Search for the cell housing the specified text and yield its [x, y] center coordinate. 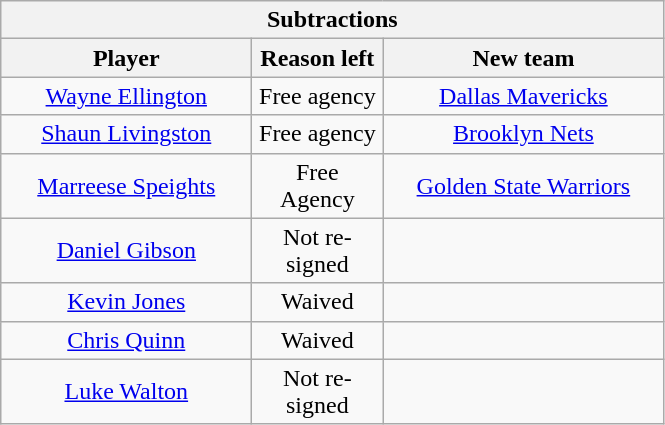
Luke Walton [126, 392]
Shaun Livingston [126, 134]
Dallas Mavericks [524, 96]
Brooklyn Nets [524, 134]
Kevin Jones [126, 302]
Chris Quinn [126, 340]
Player [126, 58]
New team [524, 58]
Daniel Gibson [126, 250]
Wayne Ellington [126, 96]
Reason left [318, 58]
Golden State Warriors [524, 186]
Subtractions [332, 20]
Marreese Speights [126, 186]
Free Agency [318, 186]
